Detect which cell encompasses the target text, then output its [x, y] center coordinate. 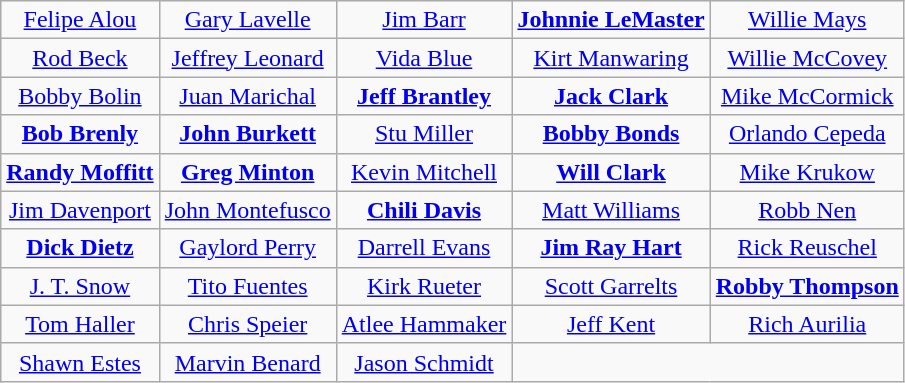
Gaylord Perry [248, 248]
Jim Barr [424, 20]
Bob Brenly [80, 134]
Robb Nen [807, 210]
Tito Fuentes [248, 286]
Robby Thompson [807, 286]
Will Clark [611, 172]
Chili Davis [424, 210]
Jim Davenport [80, 210]
Dick Dietz [80, 248]
Jack Clark [611, 96]
Jeffrey Leonard [248, 58]
Willie McCovey [807, 58]
Jeff Kent [611, 324]
Marvin Benard [248, 362]
Gary Lavelle [248, 20]
Shawn Estes [80, 362]
Matt Williams [611, 210]
Rod Beck [80, 58]
Darrell Evans [424, 248]
Bobby Bonds [611, 134]
Juan Marichal [248, 96]
Atlee Hammaker [424, 324]
Mike Krukow [807, 172]
Bobby Bolin [80, 96]
Stu Miller [424, 134]
Scott Garrelts [611, 286]
Rich Aurilia [807, 324]
J. T. Snow [80, 286]
Kevin Mitchell [424, 172]
Kirk Rueter [424, 286]
Willie Mays [807, 20]
Vida Blue [424, 58]
Greg Minton [248, 172]
Rick Reuschel [807, 248]
Kirt Manwaring [611, 58]
Orlando Cepeda [807, 134]
Felipe Alou [80, 20]
John Montefusco [248, 210]
Jim Ray Hart [611, 248]
Jeff Brantley [424, 96]
Randy Moffitt [80, 172]
Mike McCormick [807, 96]
Johnnie LeMaster [611, 20]
Tom Haller [80, 324]
Chris Speier [248, 324]
Jason Schmidt [424, 362]
John Burkett [248, 134]
